Scan for the cell matching the given text and deliver its [x, y] coordinate at center. 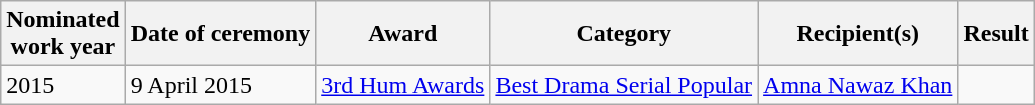
Amna Nawaz Khan [858, 85]
Best Drama Serial Popular [624, 85]
Award [403, 34]
Result [996, 34]
2015 [63, 85]
Category [624, 34]
Date of ceremony [220, 34]
3rd Hum Awards [403, 85]
9 April 2015 [220, 85]
Recipient(s) [858, 34]
Nominatedwork year [63, 34]
